From the cell containing the given text, extract its center point as [x, y] coordinate. 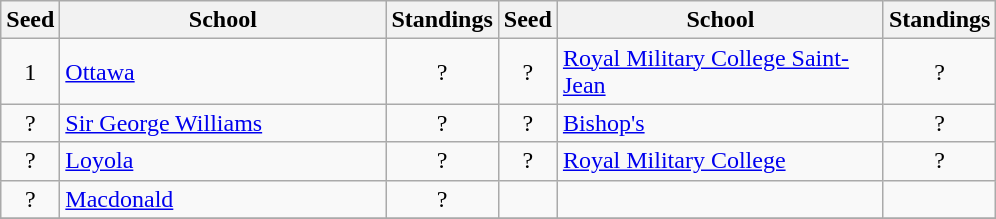
Bishop's [720, 123]
Royal Military College Saint-Jean [720, 72]
Loyola [223, 161]
Royal Military College [720, 161]
1 [30, 72]
Sir George Williams [223, 123]
Ottawa [223, 72]
Macdonald [223, 199]
